Find where the given text appears and provide that cell's center as (x, y) coordinate. 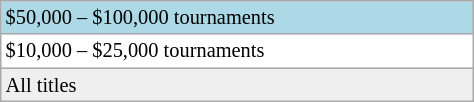
$10,000 – $25,000 tournaments (237, 51)
$50,000 – $100,000 tournaments (237, 17)
All titles (237, 85)
